Return (X, Y) of the center of cell containing provided text 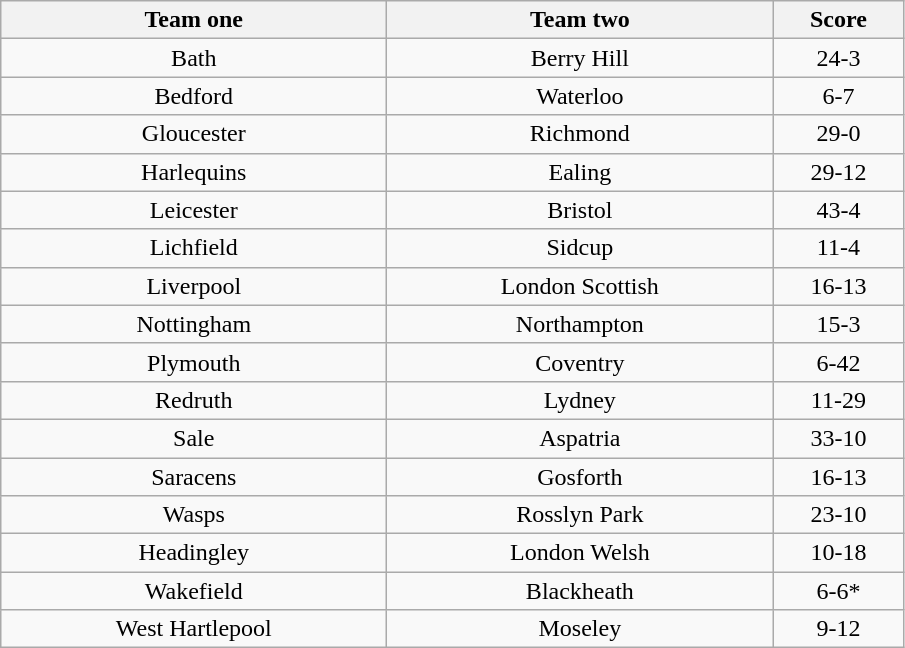
London Welsh (580, 553)
29-0 (838, 134)
Headingley (194, 553)
Lichfield (194, 248)
15-3 (838, 324)
Blackheath (580, 591)
West Hartlepool (194, 629)
Nottingham (194, 324)
Aspatria (580, 438)
Richmond (580, 134)
Gosforth (580, 477)
Score (838, 20)
6-6* (838, 591)
Lydney (580, 400)
9-12 (838, 629)
Ealing (580, 172)
6-7 (838, 96)
Team two (580, 20)
Sale (194, 438)
10-18 (838, 553)
Bristol (580, 210)
Leicester (194, 210)
London Scottish (580, 286)
Bedford (194, 96)
6-42 (838, 362)
Plymouth (194, 362)
Wasps (194, 515)
Coventry (580, 362)
Waterloo (580, 96)
24-3 (838, 58)
Saracens (194, 477)
Wakefield (194, 591)
Sidcup (580, 248)
Harlequins (194, 172)
Rosslyn Park (580, 515)
Berry Hill (580, 58)
29-12 (838, 172)
Team one (194, 20)
43-4 (838, 210)
Redruth (194, 400)
Northampton (580, 324)
11-4 (838, 248)
Bath (194, 58)
Moseley (580, 629)
Liverpool (194, 286)
23-10 (838, 515)
33-10 (838, 438)
Gloucester (194, 134)
11-29 (838, 400)
